For the text-containing cell, return its midpoint in [x, y] coordinate format. 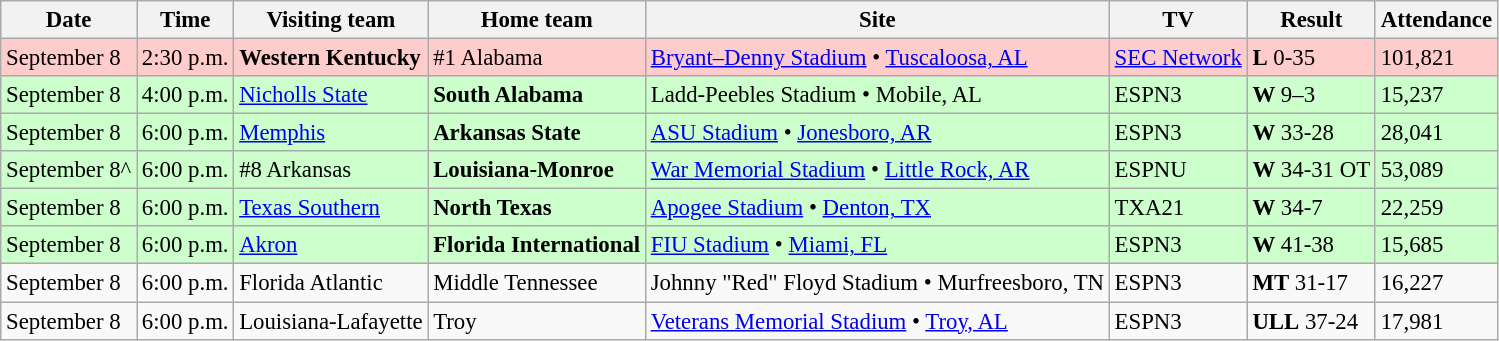
Bryant–Denny Stadium • Tuscaloosa, AL [877, 58]
L 0-35 [1311, 58]
Result [1311, 20]
SEC Network [1178, 58]
TXA21 [1178, 208]
Florida Atlantic [331, 283]
Louisiana-Monroe [537, 170]
W 34-31 OT [1311, 170]
53,089 [1436, 170]
War Memorial Stadium • Little Rock, AR [877, 170]
Veterans Memorial Stadium • Troy, AL [877, 321]
Site [877, 20]
South Alabama [537, 95]
#1 Alabama [537, 58]
Texas Southern [331, 208]
Home team [537, 20]
North Texas [537, 208]
Date [69, 20]
15,685 [1436, 245]
Troy [537, 321]
TV [1178, 20]
Time [186, 20]
Attendance [1436, 20]
September 8^ [69, 170]
15,237 [1436, 95]
Louisiana-Lafayette [331, 321]
ASU Stadium • Jonesboro, AR [877, 133]
ESPNU [1178, 170]
2:30 p.m. [186, 58]
Nicholls State [331, 95]
28,041 [1436, 133]
W 9–3 [1311, 95]
Arkansas State [537, 133]
Akron [331, 245]
W 41-38 [1311, 245]
101,821 [1436, 58]
17,981 [1436, 321]
Florida International [537, 245]
Western Kentucky [331, 58]
16,227 [1436, 283]
22,259 [1436, 208]
Johnny "Red" Floyd Stadium • Murfreesboro, TN [877, 283]
ULL 37-24 [1311, 321]
FIU Stadium • Miami, FL [877, 245]
Visiting team [331, 20]
#8 Arkansas [331, 170]
W 34-7 [1311, 208]
Memphis [331, 133]
W 33-28 [1311, 133]
Middle Tennessee [537, 283]
Apogee Stadium • Denton, TX [877, 208]
Ladd-Peebles Stadium • Mobile, AL [877, 95]
4:00 p.m. [186, 95]
MT 31-17 [1311, 283]
